Capture the cell that displays the provided text and extract its [X, Y] central coordinate. 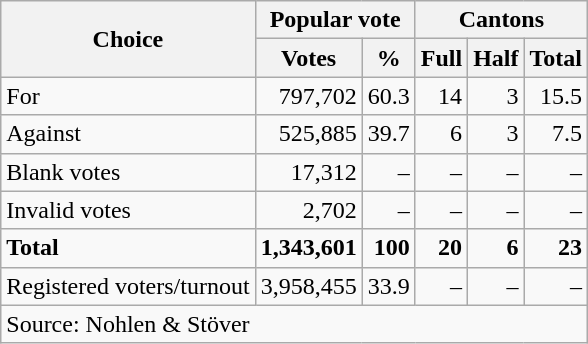
14 [441, 96]
797,702 [308, 96]
7.5 [556, 134]
Against [128, 134]
Votes [308, 58]
20 [441, 248]
Cantons [501, 20]
1,343,601 [308, 248]
17,312 [308, 172]
Popular vote [335, 20]
33.9 [388, 286]
Source: Nohlen & Stöver [294, 324]
Registered voters/turnout [128, 286]
39.7 [388, 134]
Choice [128, 39]
Full [441, 58]
23 [556, 248]
100 [388, 248]
Blank votes [128, 172]
525,885 [308, 134]
% [388, 58]
15.5 [556, 96]
3,958,455 [308, 286]
Invalid votes [128, 210]
2,702 [308, 210]
Half [496, 58]
60.3 [388, 96]
For [128, 96]
